Extract the [x, y] coordinate from the center of the cell holding the provided text.  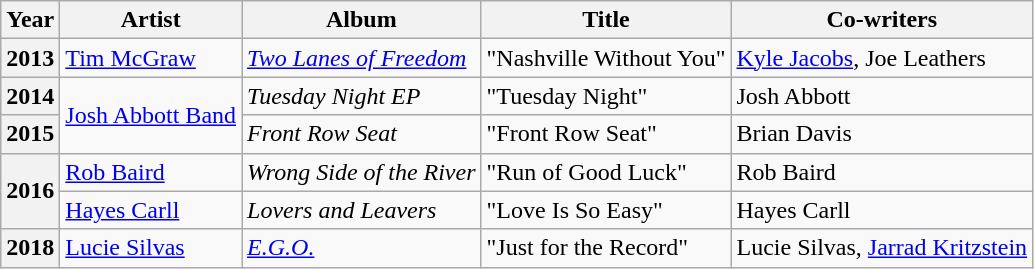
Lovers and Leavers [362, 210]
"Love Is So Easy" [606, 210]
Lucie Silvas, Jarrad Kritzstein [882, 248]
Co-writers [882, 20]
Kyle Jacobs, Joe Leathers [882, 58]
"Nashville Without You" [606, 58]
Lucie Silvas [151, 248]
"Tuesday Night" [606, 96]
Josh Abbott Band [151, 115]
Year [30, 20]
Two Lanes of Freedom [362, 58]
2014 [30, 96]
Josh Abbott [882, 96]
"Run of Good Luck" [606, 172]
2013 [30, 58]
2016 [30, 191]
Title [606, 20]
Album [362, 20]
"Front Row Seat" [606, 134]
Wrong Side of the River [362, 172]
Tuesday Night EP [362, 96]
E.G.O. [362, 248]
2018 [30, 248]
Brian Davis [882, 134]
2015 [30, 134]
Tim McGraw [151, 58]
Front Row Seat [362, 134]
Artist [151, 20]
"Just for the Record" [606, 248]
